Detect which cell encompasses the target text, then output its [x, y] center coordinate. 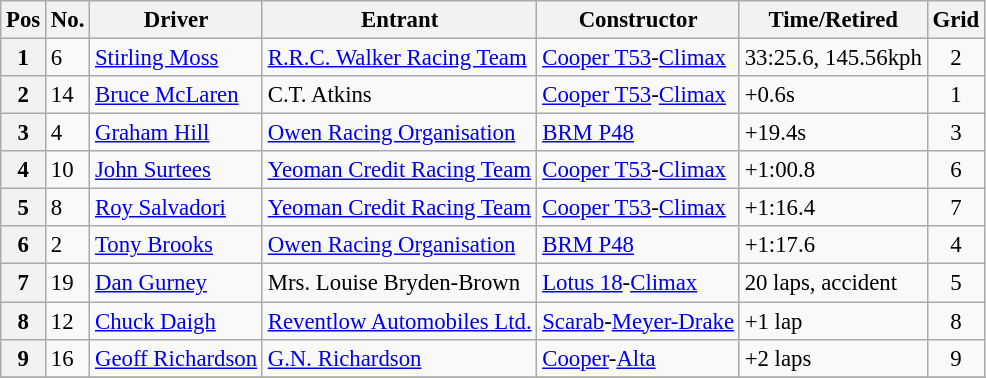
Driver [176, 20]
John Surtees [176, 170]
Bruce McLaren [176, 95]
19 [68, 283]
+1:16.4 [833, 208]
G.N. Richardson [399, 358]
Stirling Moss [176, 58]
Entrant [399, 20]
Scarab-Meyer-Drake [638, 321]
Dan Gurney [176, 283]
Pos [24, 20]
Roy Salvadori [176, 208]
10 [68, 170]
R.R.C. Walker Racing Team [399, 58]
12 [68, 321]
Lotus 18-Climax [638, 283]
Graham Hill [176, 133]
14 [68, 95]
Mrs. Louise Bryden-Brown [399, 283]
+0.6s [833, 95]
Grid [956, 20]
Constructor [638, 20]
Cooper-Alta [638, 358]
+2 laps [833, 358]
C.T. Atkins [399, 95]
+1:17.6 [833, 245]
Chuck Daigh [176, 321]
+19.4s [833, 133]
Tony Brooks [176, 245]
33:25.6, 145.56kph [833, 58]
16 [68, 358]
Reventlow Automobiles Ltd. [399, 321]
Time/Retired [833, 20]
+1:00.8 [833, 170]
20 laps, accident [833, 283]
+1 lap [833, 321]
No. [68, 20]
Geoff Richardson [176, 358]
